Output the [X, Y] coordinate of the center of the cell containing the given text.  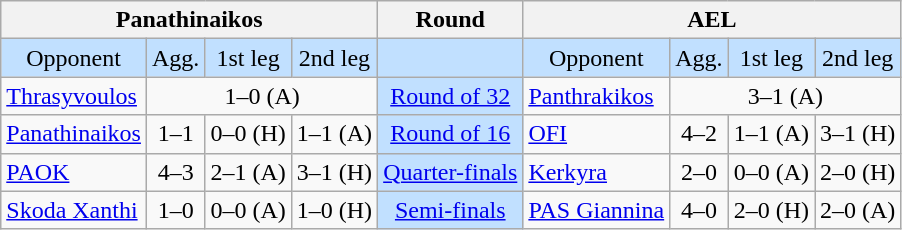
Semi-finals [450, 210]
Thrasyvoulos [74, 96]
Round of 16 [450, 134]
2–1 (A) [248, 172]
Round [450, 20]
PAS Giannina [596, 210]
3–1 (A) [786, 96]
Round of 32 [450, 96]
2–0 (A) [857, 210]
Panthrakikos [596, 96]
1–0 [175, 210]
0–0 (H) [248, 134]
Skoda Xanthi [74, 210]
OFI [596, 134]
1–0 (A) [262, 96]
4–2 [699, 134]
PAOK [74, 172]
4–3 [175, 172]
1–1 [175, 134]
1–0 (H) [334, 210]
2–0 [699, 172]
4–0 [699, 210]
AEL [712, 20]
Quarter-finals [450, 172]
Kerkyra [596, 172]
